Pinpoint the cell where the given text exists, returning its (x, y) midpoint coordinate. 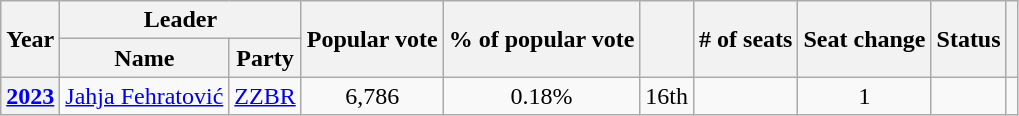
1 (864, 96)
0.18% (542, 96)
6,786 (372, 96)
Party (265, 58)
ZZBR (265, 96)
% of popular vote (542, 39)
Name (144, 58)
# of seats (746, 39)
Popular vote (372, 39)
Year (30, 39)
Leader (180, 20)
Jahja Fehratović (144, 96)
Status (968, 39)
Seat change (864, 39)
2023 (30, 96)
16th (667, 96)
